Return [x, y] of the center of cell containing provided text 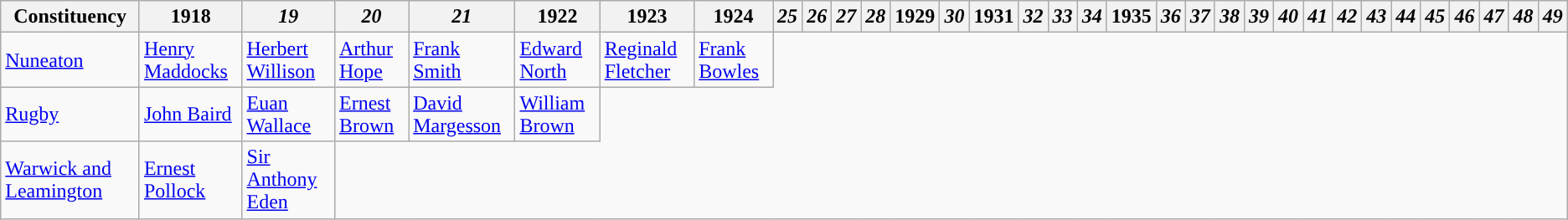
Edward North [558, 60]
33 [1062, 17]
42 [1347, 17]
Reginald Fletcher [647, 60]
28 [876, 17]
32 [1034, 17]
Euan Wallace [288, 114]
Frank Bowles [734, 60]
20 [371, 17]
25 [787, 17]
Ernest Pollock [191, 180]
36 [1171, 17]
1923 [647, 17]
21 [462, 17]
27 [846, 17]
Herbert Willison [288, 60]
Warwick and Leamington [70, 180]
49 [1553, 17]
1929 [915, 17]
Nuneaton [70, 60]
34 [1092, 17]
48 [1523, 17]
1918 [191, 17]
William Brown [558, 114]
19 [288, 17]
41 [1318, 17]
39 [1258, 17]
Frank Smith [462, 60]
37 [1199, 17]
1924 [734, 17]
26 [818, 17]
45 [1436, 17]
1935 [1131, 17]
Arthur Hope [371, 60]
38 [1230, 17]
David Margesson [462, 114]
1931 [993, 17]
Henry Maddocks [191, 60]
John Baird [191, 114]
Constituency [70, 17]
Sir Anthony Eden [288, 180]
44 [1406, 17]
46 [1464, 17]
47 [1494, 17]
Rugby [70, 114]
Ernest Brown [371, 114]
43 [1377, 17]
30 [955, 17]
1922 [558, 17]
40 [1288, 17]
